Scan for the cell matching the given text and deliver its (x, y) coordinate at center. 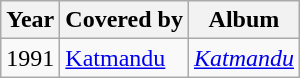
Album (244, 20)
1991 (30, 58)
Year (30, 20)
Covered by (124, 20)
